Return [x, y] of the center of cell containing provided text 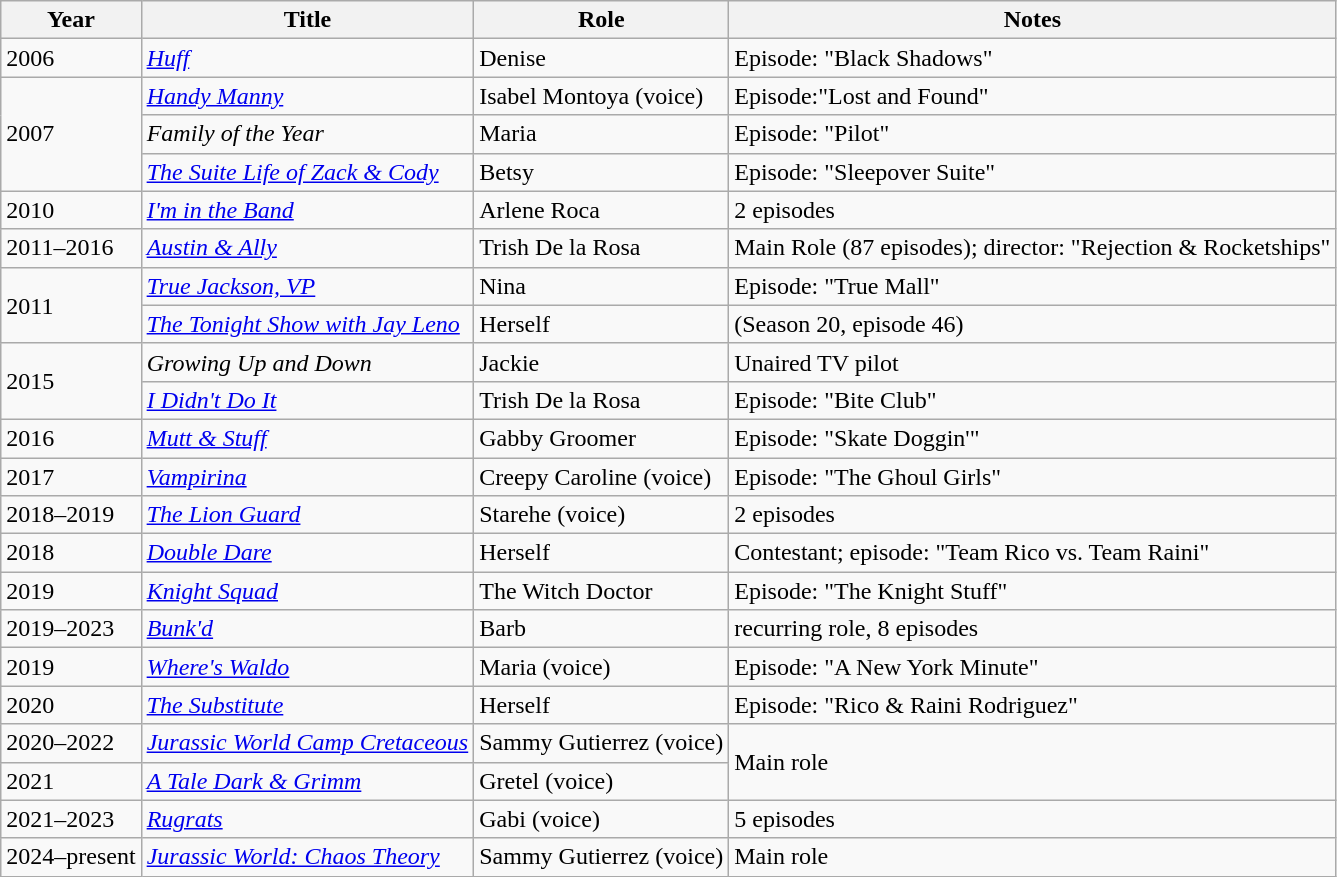
Bunk'd [308, 629]
True Jackson, VP [308, 286]
Betsy [602, 172]
Starehe (voice) [602, 515]
Episode: "The Knight Stuff" [1032, 591]
Unaired TV pilot [1032, 362]
Episode: "Pilot" [1032, 134]
A Tale Dark & Grimm [308, 781]
Episode: "Skate Doggin'" [1032, 438]
Nina [602, 286]
Notes [1032, 20]
2007 [71, 134]
5 episodes [1032, 819]
Gretel (voice) [602, 781]
Episode: "Rico & Raini Rodriguez" [1032, 705]
(Season 20, episode 46) [1032, 324]
I'm in the Band [308, 210]
Isabel Montoya (voice) [602, 96]
2011 [71, 305]
Jackie [602, 362]
The Suite Life of Zack & Cody [308, 172]
Handy Manny [308, 96]
Arlene Roca [602, 210]
2020 [71, 705]
The Substitute [308, 705]
Contestant; episode: "Team Rico vs. Team Raini" [1032, 553]
Family of the Year [308, 134]
Double Dare [308, 553]
Title [308, 20]
Growing Up and Down [308, 362]
Role [602, 20]
Episode: "A New York Minute" [1032, 667]
Mutt & Stuff [308, 438]
Episode: "Black Shadows" [1032, 58]
Episode: "Sleepover Suite" [1032, 172]
2016 [71, 438]
2021 [71, 781]
2017 [71, 477]
2021–2023 [71, 819]
The Tonight Show with Jay Leno [308, 324]
Year [71, 20]
recurring role, 8 episodes [1032, 629]
Knight Squad [308, 591]
Huff [308, 58]
Austin & Ally [308, 248]
2018 [71, 553]
Denise [602, 58]
I Didn't Do It [308, 400]
The Lion Guard [308, 515]
Main Role (87 episodes); director: "Rejection & Rocketships" [1032, 248]
2015 [71, 381]
2018–2019 [71, 515]
Where's Waldo [308, 667]
Barb [602, 629]
Rugrats [308, 819]
Jurassic World Camp Cretaceous [308, 743]
Episode: "True Mall" [1032, 286]
Episode: "Bite Club" [1032, 400]
Vampirina [308, 477]
2011–2016 [71, 248]
2020–2022 [71, 743]
Episode: "The Ghoul Girls" [1032, 477]
2010 [71, 210]
Maria [602, 134]
2006 [71, 58]
Jurassic World: Chaos Theory [308, 857]
2019–2023 [71, 629]
Gabi (voice) [602, 819]
2024–present [71, 857]
Episode:"Lost and Found" [1032, 96]
Creepy Caroline (voice) [602, 477]
Gabby Groomer [602, 438]
Maria (voice) [602, 667]
The Witch Doctor [602, 591]
